For the text-containing cell, return its midpoint in [X, Y] coordinate format. 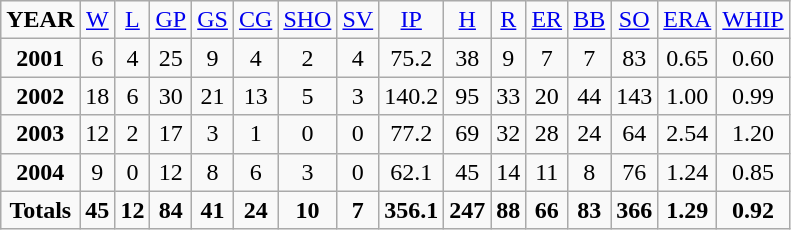
143 [634, 96]
366 [634, 210]
64 [634, 134]
44 [590, 96]
CG [255, 20]
32 [508, 134]
IP [412, 20]
1 [255, 134]
41 [213, 210]
0.60 [753, 58]
2001 [40, 58]
28 [547, 134]
356.1 [412, 210]
YEAR [40, 20]
66 [547, 210]
0.92 [753, 210]
W [98, 20]
247 [468, 210]
H [468, 20]
2003 [40, 134]
76 [634, 172]
21 [213, 96]
WHIP [753, 20]
SV [358, 20]
GP [171, 20]
1.20 [753, 134]
GS [213, 20]
0.99 [753, 96]
11 [547, 172]
10 [308, 210]
62.1 [412, 172]
77.2 [412, 134]
ERA [688, 20]
13 [255, 96]
2004 [40, 172]
Totals [40, 210]
84 [171, 210]
5 [308, 96]
BB [590, 20]
25 [171, 58]
33 [508, 96]
18 [98, 96]
2.54 [688, 134]
30 [171, 96]
14 [508, 172]
0.85 [753, 172]
38 [468, 58]
SHO [308, 20]
L [132, 20]
20 [547, 96]
ER [547, 20]
69 [468, 134]
88 [508, 210]
0.65 [688, 58]
75.2 [412, 58]
1.00 [688, 96]
1.24 [688, 172]
1.29 [688, 210]
R [508, 20]
17 [171, 134]
95 [468, 96]
140.2 [412, 96]
SO [634, 20]
2002 [40, 96]
